Extract the [X, Y] coordinate from the center of the cell holding the provided text.  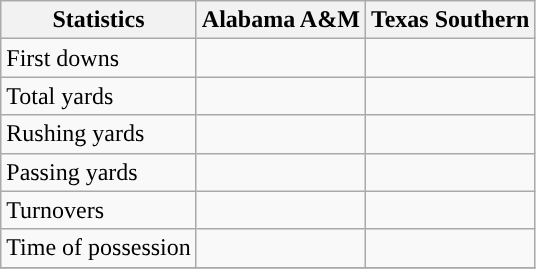
First downs [99, 58]
Rushing yards [99, 134]
Total yards [99, 96]
Texas Southern [450, 20]
Time of possession [99, 248]
Statistics [99, 20]
Alabama A&M [280, 20]
Turnovers [99, 210]
Passing yards [99, 172]
